Locate the cell with the specified text and output its [X, Y] center coordinate. 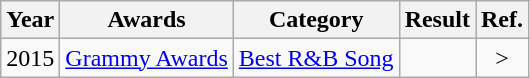
> [502, 58]
Category [316, 20]
Result [437, 20]
Ref. [502, 20]
Grammy Awards [147, 58]
2015 [30, 58]
Awards [147, 20]
Best R&B Song [316, 58]
Year [30, 20]
